Return the (X, Y) coordinate for the center point of the cell that contains the specified text.  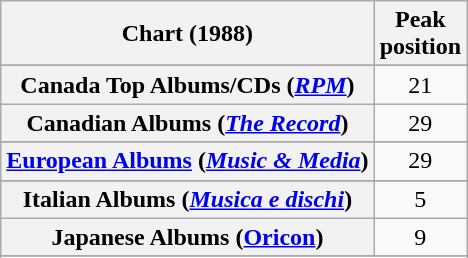
Italian Albums (Musica e dischi) (188, 199)
Canada Top Albums/CDs (RPM) (188, 85)
9 (420, 237)
Chart (1988) (188, 34)
Peakposition (420, 34)
21 (420, 85)
Japanese Albums (Oricon) (188, 237)
5 (420, 199)
European Albums (Music & Media) (188, 161)
Canadian Albums (The Record) (188, 123)
